Search for the cell housing the specified text and yield its [X, Y] center coordinate. 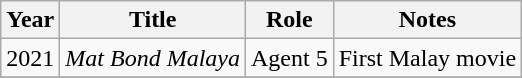
Year [30, 20]
Mat Bond Malaya [153, 58]
First Malay movie [427, 58]
Notes [427, 20]
Role [290, 20]
2021 [30, 58]
Title [153, 20]
Agent 5 [290, 58]
